Pinpoint the cell where the given text exists, returning its [X, Y] midpoint coordinate. 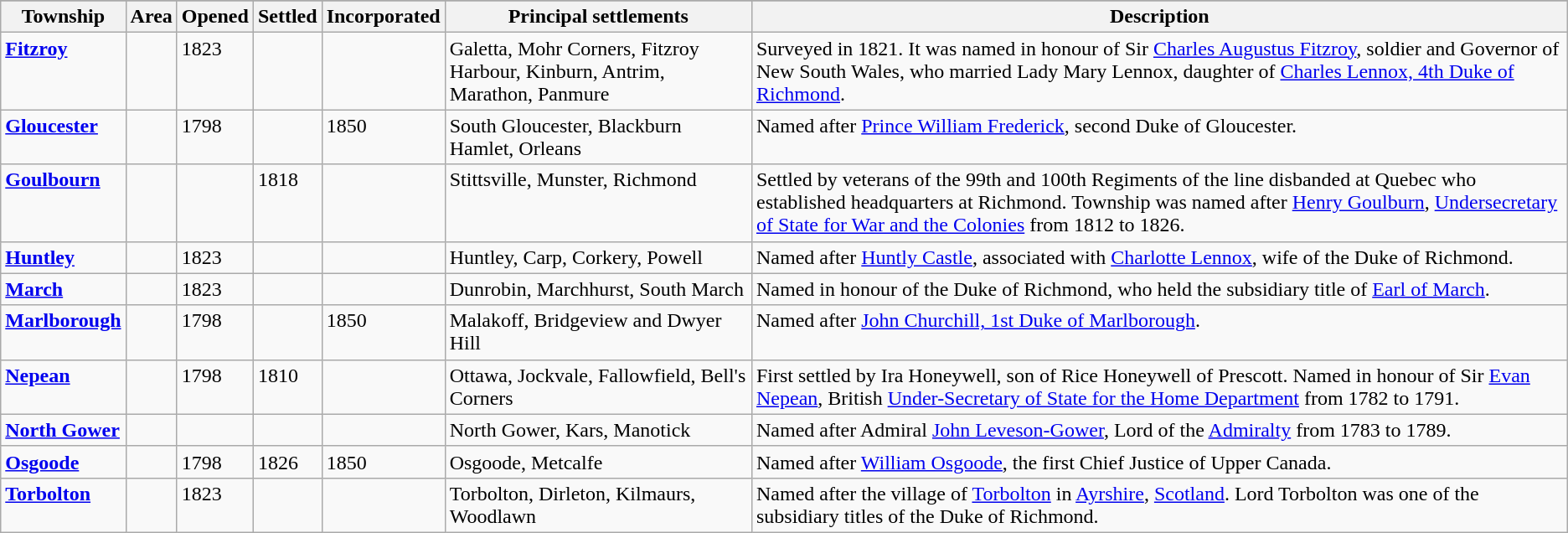
1818 [287, 203]
Area [151, 17]
Torbolton, Dirleton, Kilmaurs, Woodlawn [598, 505]
Osgoode [64, 462]
Incorporated [384, 17]
Galetta, Mohr Corners, Fitzroy Harbour, Kinburn, Antrim, Marathon, Panmure [598, 71]
Named after Admiral John Leveson-Gower, Lord of the Admiralty from 1783 to 1789. [1159, 430]
Stittsville, Munster, Richmond [598, 203]
Named after William Osgoode, the first Chief Justice of Upper Canada. [1159, 462]
Named after John Churchill, 1st Duke of Marlborough. [1159, 332]
Principal settlements [598, 17]
North Gower, Kars, Manotick [598, 430]
Named after the village of Torbolton in Ayrshire, Scotland. Lord Torbolton was one of the subsidiary titles of the Duke of Richmond. [1159, 505]
Named after Prince William Frederick, second Duke of Gloucester. [1159, 137]
1826 [287, 462]
Opened [214, 17]
South Gloucester, Blackburn Hamlet, Orleans [598, 137]
Named after Huntly Castle, associated with Charlotte Lennox, wife of the Duke of Richmond. [1159, 257]
Marlborough [64, 332]
Malakoff, Bridgeview and Dwyer Hill [598, 332]
Huntley [64, 257]
Description [1159, 17]
Osgoode, Metcalfe [598, 462]
Goulbourn [64, 203]
North Gower [64, 430]
Huntley, Carp, Corkery, Powell [598, 257]
Gloucester [64, 137]
Township [64, 17]
Fitzroy [64, 71]
1810 [287, 387]
Dunrobin, Marchhurst, South March [598, 289]
Torbolton [64, 505]
Settled [287, 17]
Named in honour of the Duke of Richmond, who held the subsidiary title of Earl of March. [1159, 289]
Nepean [64, 387]
March [64, 289]
Ottawa, Jockvale, Fallowfield, Bell's Corners [598, 387]
